Capture the cell that displays the provided text and extract its [x, y] central coordinate. 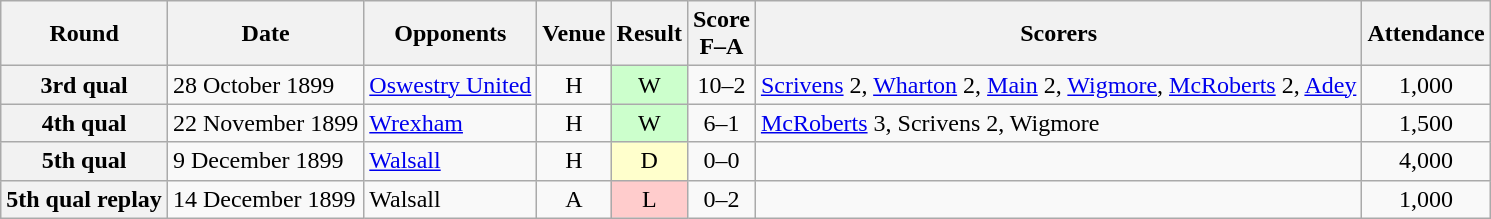
4,000 [1426, 161]
A [574, 199]
Scorers [1058, 34]
1,500 [1426, 123]
0–0 [721, 161]
0–2 [721, 199]
Result [649, 34]
4th qual [84, 123]
3rd qual [84, 85]
L [649, 199]
D [649, 161]
Oswestry United [450, 85]
10–2 [721, 85]
Wrexham [450, 123]
Attendance [1426, 34]
McRoberts 3, Scrivens 2, Wigmore [1058, 123]
Venue [574, 34]
Round [84, 34]
Date [265, 34]
5th qual replay [84, 199]
Scrivens 2, Wharton 2, Main 2, Wigmore, McRoberts 2, Adey [1058, 85]
28 October 1899 [265, 85]
ScoreF–A [721, 34]
6–1 [721, 123]
9 December 1899 [265, 161]
5th qual [84, 161]
22 November 1899 [265, 123]
Opponents [450, 34]
14 December 1899 [265, 199]
